Return the (x, y) coordinate for the center point of the cell that contains the specified text.  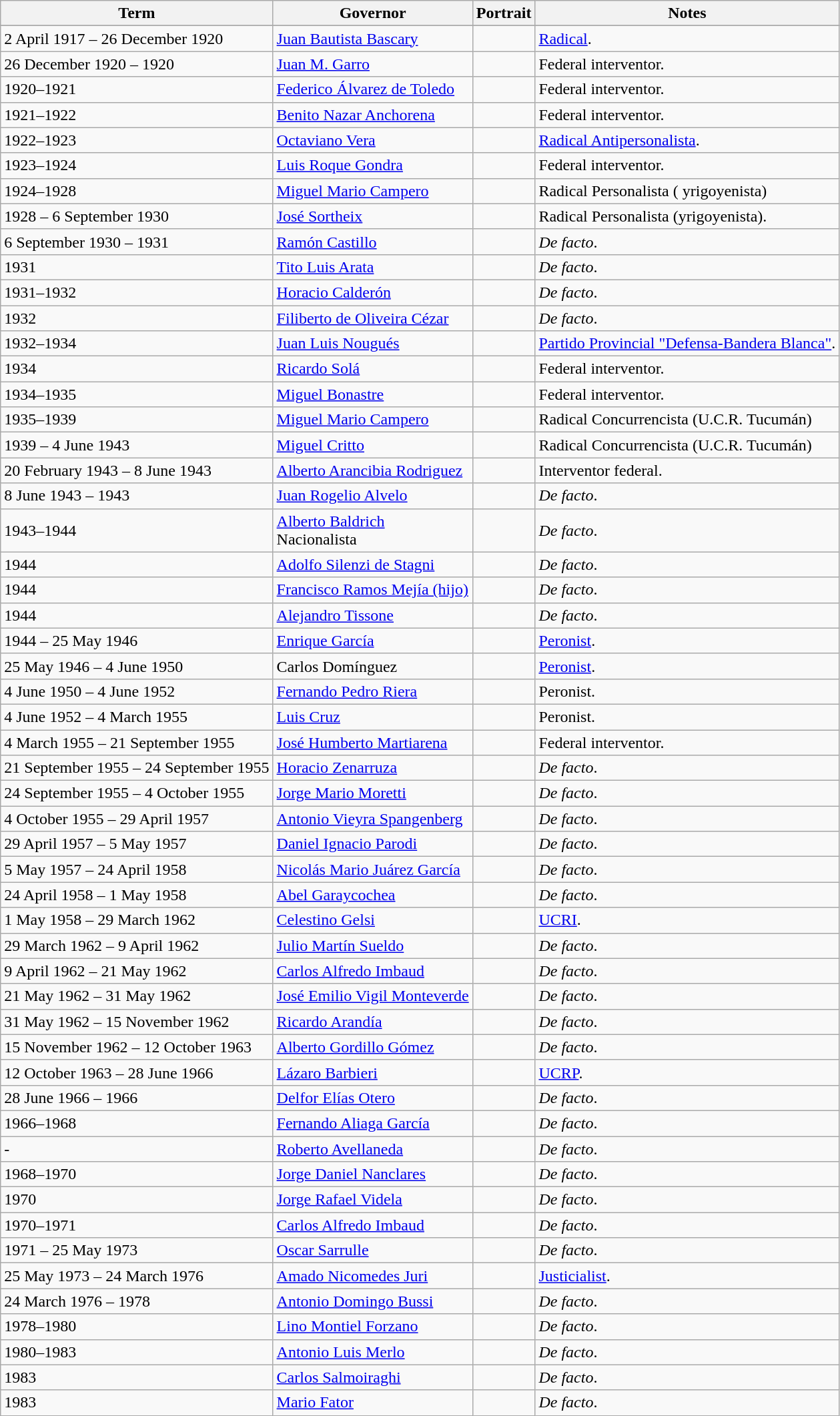
Radical Personalista (yrigoyenista). (687, 216)
4 October 1955 – 29 April 1957 (137, 819)
1939 – 4 June 1943 (137, 445)
12 October 1963 – 28 June 1966 (137, 1072)
1931–1932 (137, 292)
Juan M. Garro (372, 64)
Juan Rogelio Alvelo (372, 496)
Francisco Ramos Mejía (hijo) (372, 590)
4 March 1955 – 21 September 1955 (137, 743)
Juan Luis Nougués (372, 344)
Carlos Domínguez (372, 666)
1970–1971 (137, 1225)
1971 – 25 May 1973 (137, 1251)
25 May 1973 – 24 March 1976 (137, 1276)
Radical Antipersonalista. (687, 140)
Celestino Gelsi (372, 920)
José Sortheix (372, 216)
25 May 1946 – 4 June 1950 (137, 666)
1934 (137, 369)
1970 (137, 1200)
24 March 1976 – 1978 (137, 1301)
Lázaro Barbieri (372, 1072)
1923–1924 (137, 165)
Delfor Elías Otero (372, 1098)
José Humberto Martiarena (372, 743)
4 June 1952 – 4 March 1955 (137, 717)
Miguel Bonastre (372, 394)
Carlos Salmoiraghi (372, 1377)
15 November 1962 – 12 October 1963 (137, 1047)
Adolfo Silenzi de Stagni (372, 565)
Antonio Domingo Bussi (372, 1301)
Federico Álvarez de Toledo (372, 89)
29 April 1957 – 5 May 1957 (137, 844)
Roberto Avellaneda (372, 1148)
1932–1934 (137, 344)
Julio Martín Sueldo (372, 946)
Horacio Zenarruza (372, 768)
Abel Garaycochea (372, 895)
1934–1935 (137, 394)
Jorge Mario Moretti (372, 793)
José Emilio Vigil Monteverde (372, 996)
Filiberto de Oliveira Cézar (372, 318)
Amado Nicomedes Juri (372, 1276)
1921–1922 (137, 115)
Miguel Critto (372, 445)
1943–1944 (137, 530)
8 June 1943 – 1943 (137, 496)
Governor (372, 13)
Nicolás Mario Juárez García (372, 869)
Alberto Gordillo Gómez (372, 1047)
1931 (137, 267)
Alberto Arancibia Rodriguez (372, 470)
Lino Montiel Forzano (372, 1327)
6 September 1930 – 1931 (137, 242)
Interventor federal. (687, 470)
21 May 1962 – 31 May 1962 (137, 996)
Fernando Aliaga García (372, 1123)
Enrique García (372, 641)
21 September 1955 – 24 September 1955 (137, 768)
Radical Personalista ( yrigoyenista) (687, 191)
1932 (137, 318)
1920–1921 (137, 89)
Jorge Daniel Nanclares (372, 1174)
Justicialist. (687, 1276)
Horacio Calderón (372, 292)
Notes (687, 13)
Portrait (504, 13)
Ricardo Solá (372, 369)
Luis Cruz (372, 717)
Radical. (687, 39)
Antonio Vieyra Spangenberg (372, 819)
1968–1970 (137, 1174)
20 February 1943 – 8 June 1943 (137, 470)
Daniel Ignacio Parodi (372, 844)
29 March 1962 – 9 April 1962 (137, 946)
9 April 1962 – 21 May 1962 (137, 971)
28 June 1966 – 1966 (137, 1098)
Ramón Castillo (372, 242)
Octaviano Vera (372, 140)
1928 – 6 September 1930 (137, 216)
Benito Nazar Anchorena (372, 115)
Tito Luis Arata (372, 267)
1978–1980 (137, 1327)
Fernando Pedro Riera (372, 691)
5 May 1957 – 24 April 1958 (137, 869)
24 April 1958 – 1 May 1958 (137, 895)
Alberto BaldrichNacionalista (372, 530)
Luis Roque Gondra (372, 165)
1944 – 25 May 1946 (137, 641)
UCRI. (687, 920)
1 May 1958 – 29 March 1962 (137, 920)
Mario Fator (372, 1403)
Ricardo Arandía (372, 1022)
2 April 1917 – 26 December 1920 (137, 39)
1924–1928 (137, 191)
Partido Provincial "Defensa-Bandera Blanca". (687, 344)
- (137, 1148)
Jorge Rafael Videla (372, 1200)
Alejandro Tissone (372, 615)
1980–1983 (137, 1352)
Term (137, 13)
UCRP. (687, 1072)
26 December 1920 – 1920 (137, 64)
31 May 1962 – 15 November 1962 (137, 1022)
1935–1939 (137, 420)
Antonio Luis Merlo (372, 1352)
4 June 1950 – 4 June 1952 (137, 691)
Oscar Sarrulle (372, 1251)
24 September 1955 – 4 October 1955 (137, 793)
1922–1923 (137, 140)
Juan Bautista Bascary (372, 39)
1966–1968 (137, 1123)
